Provide the (x, y) coordinate of the cell's center where the given text is located.  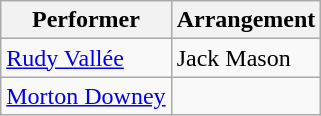
Rudy Vallée (86, 58)
Performer (86, 20)
Jack Mason (246, 58)
Morton Downey (86, 96)
Arrangement (246, 20)
